From the cell containing the given text, extract its center point as (x, y) coordinate. 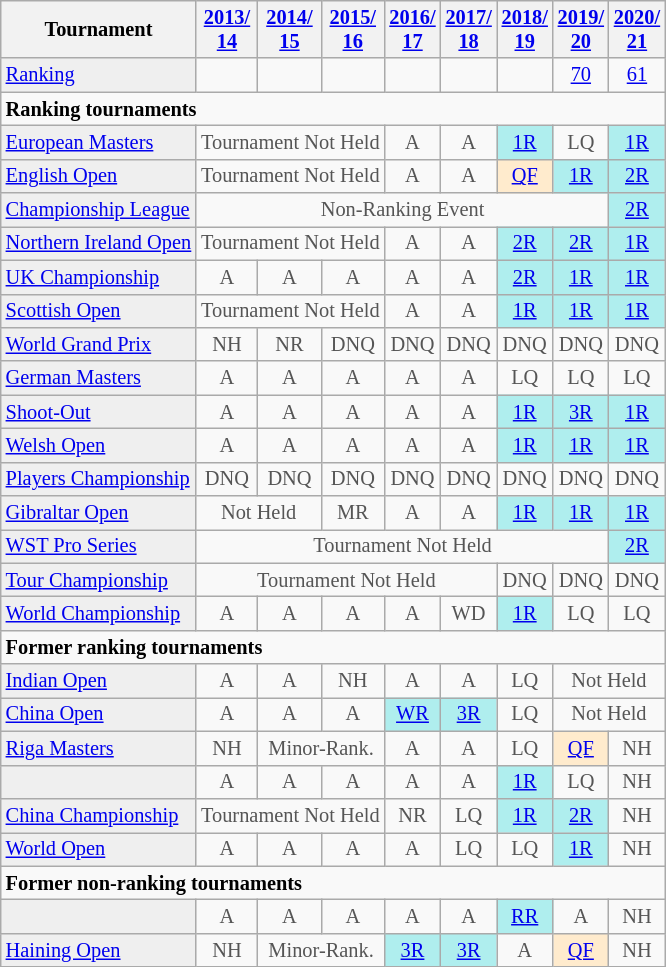
Tournament (98, 29)
2019/20 (581, 29)
World Open (98, 849)
Former non-ranking tournaments (333, 883)
WST Pro Series (98, 546)
Tour Championship (98, 580)
2013/14 (227, 29)
2018/19 (525, 29)
2014/15 (290, 29)
Welsh Open (98, 445)
World Grand Prix (98, 344)
China Open (98, 714)
Haining Open (98, 950)
Gibraltar Open (98, 513)
English Open (98, 176)
2015/16 (352, 29)
WD (469, 613)
2020/21 (637, 29)
Players Championship (98, 479)
Northern Ireland Open (98, 243)
Indian Open (98, 681)
MR (352, 513)
Shoot-Out (98, 412)
61 (637, 75)
Ranking (98, 75)
Former ranking tournaments (333, 647)
China Championship (98, 815)
RR (525, 916)
World Championship (98, 613)
Scottish Open (98, 311)
German Masters (98, 378)
Non-Ranking Event (402, 210)
European Masters (98, 142)
Riga Masters (98, 748)
70 (581, 75)
Championship League (98, 210)
2016/17 (412, 29)
2017/18 (469, 29)
UK Championship (98, 277)
Ranking tournaments (333, 109)
WR (412, 714)
